From the cell containing the given text, extract its center point as (X, Y) coordinate. 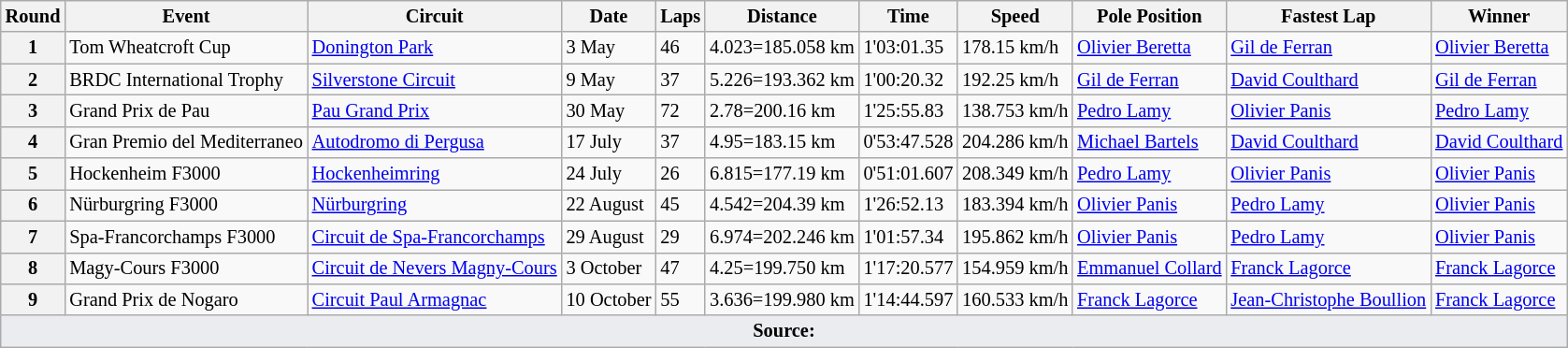
154.959 km/h (1015, 268)
Pole Position (1149, 16)
6 (34, 205)
6.815=177.19 km (782, 174)
1'25:55.83 (909, 110)
1'14:44.597 (909, 299)
5 (34, 174)
29 (681, 237)
Circuit Paul Armagnac (435, 299)
7 (34, 237)
1'26:52.13 (909, 205)
1'17:20.577 (909, 268)
138.753 km/h (1015, 110)
0'51:01.607 (909, 174)
3 October (610, 268)
6.974=202.246 km (782, 237)
Pau Grand Prix (435, 110)
Grand Prix de Nogaro (185, 299)
Autodromo di Pergusa (435, 142)
BRDC International Trophy (185, 80)
Fastest Lap (1328, 16)
Nürburgring F3000 (185, 205)
Magy-Cours F3000 (185, 268)
Speed (1015, 16)
Silverstone Circuit (435, 80)
4.25=199.750 km (782, 268)
3.636=199.980 km (782, 299)
192.25 km/h (1015, 80)
4.95=183.15 km (782, 142)
Laps (681, 16)
24 July (610, 174)
9 May (610, 80)
3 May (610, 48)
1 (34, 48)
4.542=204.39 km (782, 205)
Tom Wheatcroft Cup (185, 48)
Michael Bartels (1149, 142)
4.023=185.058 km (782, 48)
2 (34, 80)
Circuit de Nevers Magny-Cours (435, 268)
55 (681, 299)
Jean-Christophe Boullion (1328, 299)
Spa-Francorchamps F3000 (185, 237)
Distance (782, 16)
195.862 km/h (1015, 237)
5.226=193.362 km (782, 80)
30 May (610, 110)
2.78=200.16 km (782, 110)
Hockenheim F3000 (185, 174)
45 (681, 205)
47 (681, 268)
1'00:20.32 (909, 80)
9 (34, 299)
Emmanuel Collard (1149, 268)
29 August (610, 237)
Grand Prix de Pau (185, 110)
72 (681, 110)
Round (34, 16)
1'03:01.35 (909, 48)
178.15 km/h (1015, 48)
204.286 km/h (1015, 142)
183.394 km/h (1015, 205)
3 (34, 110)
10 October (610, 299)
0'53:47.528 (909, 142)
Circuit de Spa-Francorchamps (435, 237)
Event (185, 16)
Winner (1499, 16)
4 (34, 142)
Date (610, 16)
26 (681, 174)
Gran Premio del Mediterraneo (185, 142)
Source: (784, 331)
22 August (610, 205)
46 (681, 48)
Donington Park (435, 48)
Time (909, 16)
17 July (610, 142)
160.533 km/h (1015, 299)
8 (34, 268)
Hockenheimring (435, 174)
1'01:57.34 (909, 237)
208.349 km/h (1015, 174)
Circuit (435, 16)
Nürburgring (435, 205)
